Output the [X, Y] coordinate of the center of the cell containing the given text.  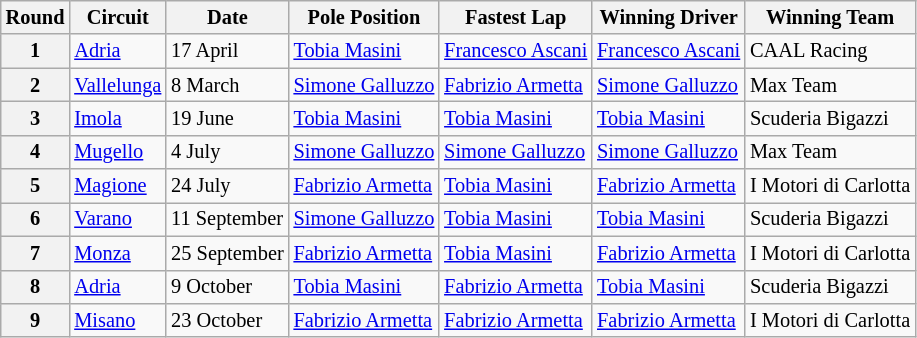
Magione [118, 186]
Date [227, 17]
Mugello [118, 152]
6 [36, 219]
2 [36, 85]
Circuit [118, 17]
19 June [227, 118]
Winning Team [830, 17]
CAAL Racing [830, 51]
Misano [118, 320]
3 [36, 118]
Fastest Lap [516, 17]
4 [36, 152]
17 April [227, 51]
Vallelunga [118, 85]
8 March [227, 85]
11 September [227, 219]
5 [36, 186]
23 October [227, 320]
Winning Driver [668, 17]
Round [36, 17]
Monza [118, 253]
7 [36, 253]
Pole Position [364, 17]
1 [36, 51]
Varano [118, 219]
24 July [227, 186]
9 October [227, 287]
8 [36, 287]
25 September [227, 253]
4 July [227, 152]
9 [36, 320]
Imola [118, 118]
